Return [x, y] of the center of cell containing provided text 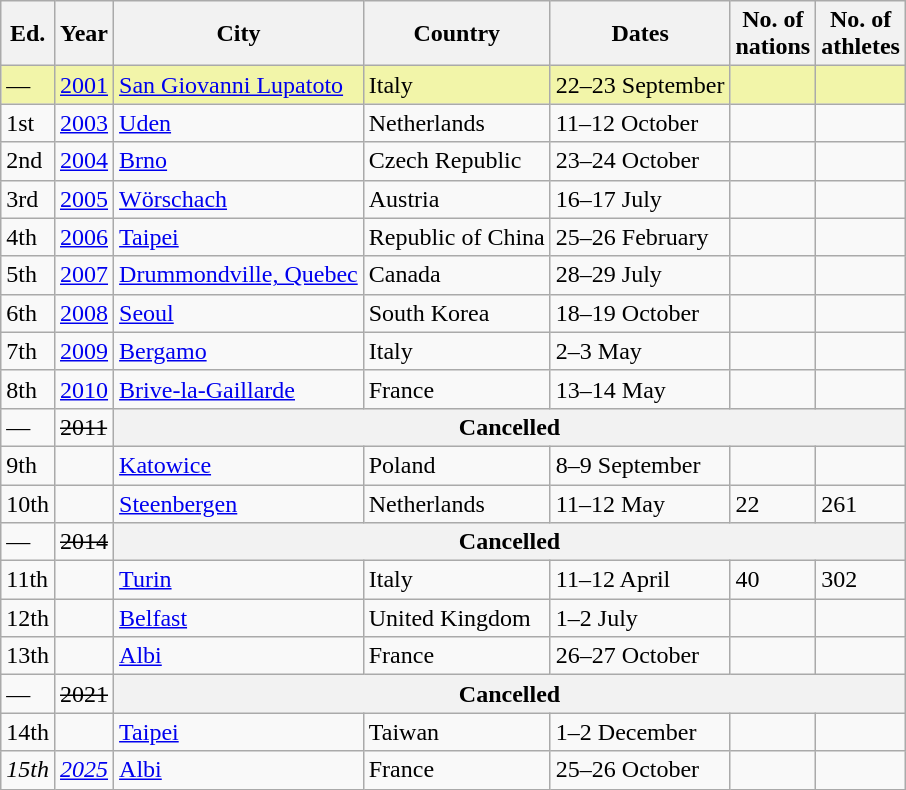
United Kingdom [456, 618]
No. ofnations [773, 34]
Ed. [28, 34]
261 [861, 503]
18–19 October [640, 313]
2014 [84, 542]
11–12 April [640, 580]
Year [84, 34]
7th [28, 351]
10th [28, 503]
11–12 October [640, 123]
2011 [84, 427]
8th [28, 389]
40 [773, 580]
Brive-la-Gaillarde [239, 389]
2005 [84, 199]
25–26 February [640, 237]
Poland [456, 465]
Brno [239, 161]
11–12 May [640, 503]
2006 [84, 237]
South Korea [456, 313]
16–17 July [640, 199]
2003 [84, 123]
5th [28, 275]
1st [28, 123]
Republic of China [456, 237]
2021 [84, 694]
9th [28, 465]
26–27 October [640, 656]
22–23 September [640, 85]
12th [28, 618]
2–3 May [640, 351]
1–2 July [640, 618]
14th [28, 732]
Turin [239, 580]
Seoul [239, 313]
Bergamo [239, 351]
Czech Republic [456, 161]
2001 [84, 85]
Katowice [239, 465]
2007 [84, 275]
1–2 December [640, 732]
8–9 September [640, 465]
Taiwan [456, 732]
2004 [84, 161]
13–14 May [640, 389]
2025 [84, 770]
Dates [640, 34]
Uden [239, 123]
2nd [28, 161]
3rd [28, 199]
City [239, 34]
4th [28, 237]
6th [28, 313]
Belfast [239, 618]
15th [28, 770]
2008 [84, 313]
Canada [456, 275]
Drummondville, Quebec [239, 275]
Country [456, 34]
Austria [456, 199]
25–26 October [640, 770]
San Giovanni Lupatoto [239, 85]
2009 [84, 351]
Steenbergen [239, 503]
13th [28, 656]
302 [861, 580]
2010 [84, 389]
Wörschach [239, 199]
28–29 July [640, 275]
11th [28, 580]
No. ofathletes [861, 34]
23–24 October [640, 161]
22 [773, 503]
